Search for the cell housing the specified text and yield its [x, y] center coordinate. 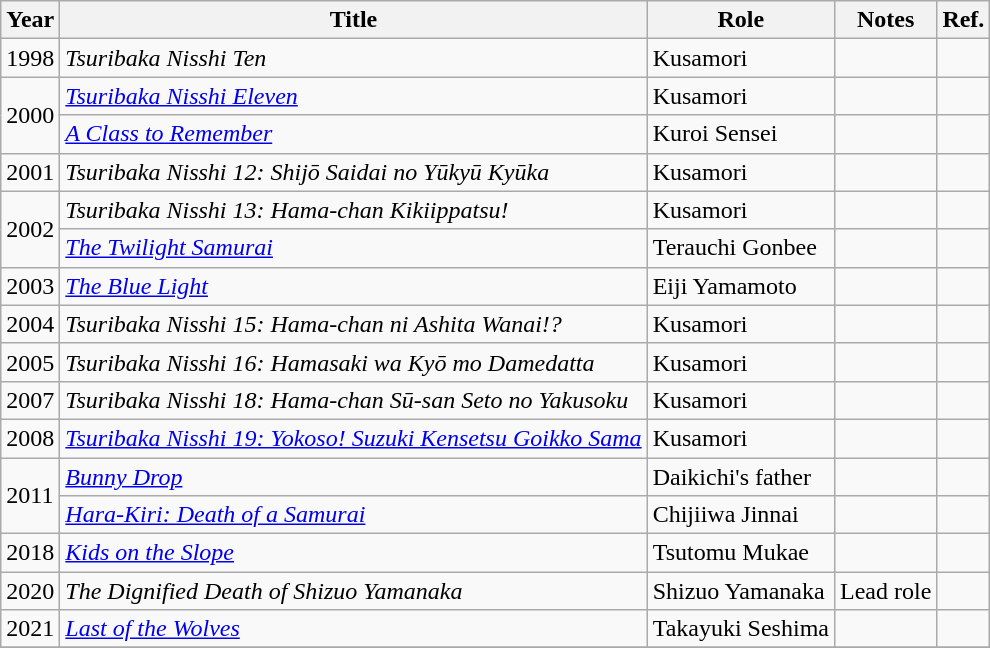
Chijiiwa Jinnai [740, 515]
A Class to Remember [354, 134]
Lead role [885, 591]
Terauchi Gonbee [740, 248]
Tsuribaka Nisshi 18: Hama-chan Sū-san Seto no Yakusoku [354, 400]
2005 [30, 362]
Notes [885, 20]
Takayuki Seshima [740, 629]
The Blue Light [354, 286]
Tsuribaka Nisshi 15: Hama-chan ni Ashita Wanai!? [354, 324]
2011 [30, 496]
Tsuribaka Nisshi Ten [354, 58]
Tsuribaka Nisshi 19: Yokoso! Suzuki Kensetsu Goikko Sama [354, 438]
Year [30, 20]
2001 [30, 172]
Bunny Drop [354, 477]
2021 [30, 629]
Kuroi Sensei [740, 134]
Eiji Yamamoto [740, 286]
2020 [30, 591]
Ref. [964, 20]
1998 [30, 58]
2004 [30, 324]
Tsuribaka Nisshi 12: Shijō Saidai no Yūkyū Kyūka [354, 172]
2002 [30, 229]
2000 [30, 115]
Hara-Kiri: Death of a Samurai [354, 515]
Kids on the Slope [354, 553]
Role [740, 20]
Tsuribaka Nisshi Eleven [354, 96]
2003 [30, 286]
Tsuribaka Nisshi 13: Hama-chan Kikiippatsu! [354, 210]
Tsuribaka Nisshi 16: Hamasaki wa Kyō mo Damedatta [354, 362]
The Twilight Samurai [354, 248]
2007 [30, 400]
Title [354, 20]
Shizuo Yamanaka [740, 591]
The Dignified Death of Shizuo Yamanaka [354, 591]
Daikichi's father [740, 477]
2008 [30, 438]
Last of the Wolves [354, 629]
2018 [30, 553]
Tsutomu Mukae [740, 553]
